Return [x, y] of the center of cell containing provided text 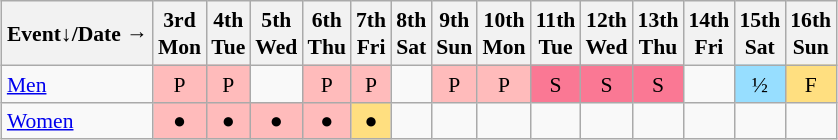
12thWed [606, 33]
16thSun [810, 33]
8thSat [411, 33]
½ [760, 84]
3rdMon [180, 33]
Event↓/Date → [78, 33]
11thTue [556, 33]
14thFri [708, 33]
10thMon [504, 33]
Women [78, 120]
9thSun [454, 33]
13thThu [658, 33]
7thFri [371, 33]
15thSat [760, 33]
F [810, 84]
4thTue [228, 33]
Men [78, 84]
6thThu [326, 33]
5thWed [276, 33]
